Find where the given text appears and provide that cell's center as [X, Y] coordinate. 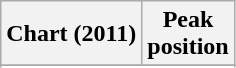
Peakposition [188, 34]
Chart (2011) [72, 34]
